Return the (x, y) coordinate for the center point of the cell that contains the specified text.  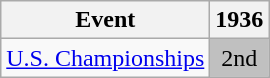
U.S. Championships (106, 58)
1936 (240, 20)
Event (106, 20)
2nd (240, 58)
